Output the [X, Y] coordinate of the center of the cell containing the given text.  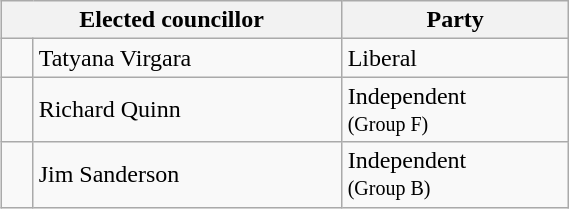
Richard Quinn [188, 110]
Tatyana Virgara [188, 58]
Party [455, 20]
Independent (Group F) [455, 110]
Elected councillor [172, 20]
Liberal [455, 58]
Jim Sanderson [188, 174]
Independent (Group B) [455, 174]
